From the cell containing the given text, extract its center point as [x, y] coordinate. 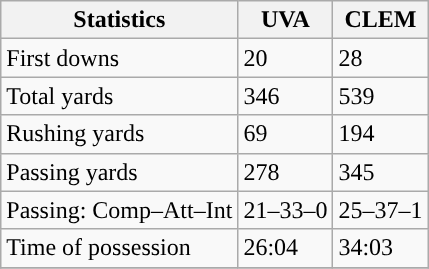
194 [380, 134]
20 [286, 58]
34:03 [380, 248]
CLEM [380, 20]
278 [286, 172]
21–33–0 [286, 210]
Statistics [120, 20]
Passing yards [120, 172]
345 [380, 172]
Rushing yards [120, 134]
28 [380, 58]
346 [286, 96]
First downs [120, 58]
UVA [286, 20]
25–37–1 [380, 210]
539 [380, 96]
26:04 [286, 248]
Time of possession [120, 248]
Total yards [120, 96]
Passing: Comp–Att–Int [120, 210]
69 [286, 134]
